Search for the cell housing the specified text and yield its (x, y) center coordinate. 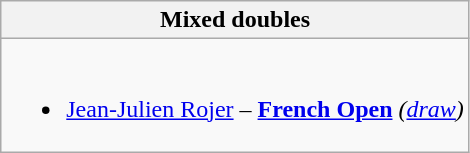
Mixed doubles (236, 20)
Jean-Julien Rojer – French Open (draw) (236, 96)
